Provide the [X, Y] coordinate of the cell's center where the given text is located.  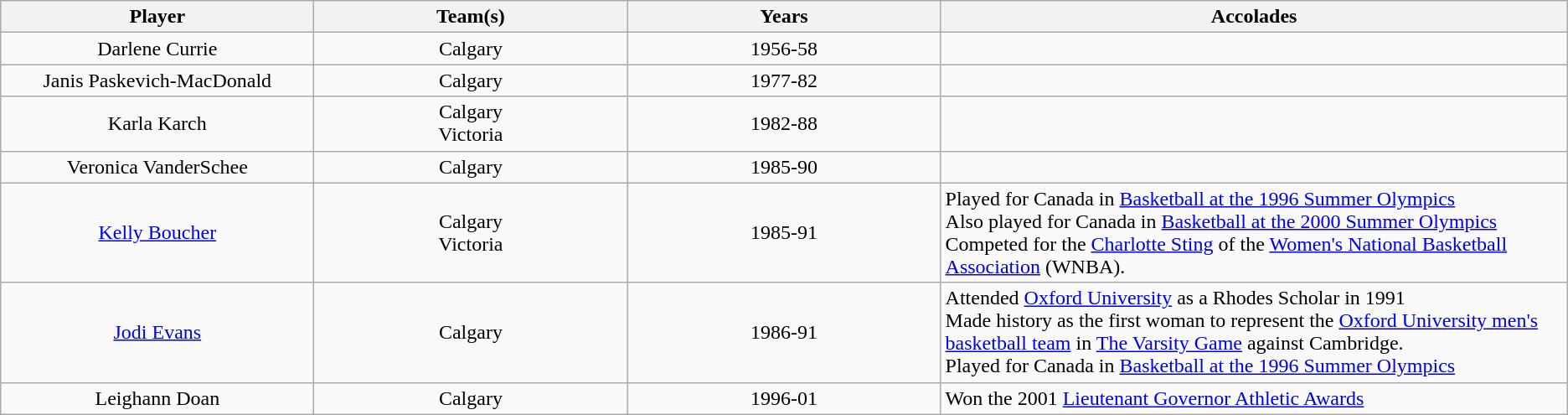
Accolades [1254, 17]
Won the 2001 Lieutenant Governor Athletic Awards [1254, 398]
Team(s) [471, 17]
Kelly Boucher [157, 233]
Years [784, 17]
1985-90 [784, 167]
1977-82 [784, 80]
Darlene Currie [157, 49]
Jodi Evans [157, 332]
Karla Karch [157, 124]
1985-91 [784, 233]
1986-91 [784, 332]
1996-01 [784, 398]
1956-58 [784, 49]
1982-88 [784, 124]
Leighann Doan [157, 398]
Veronica VanderSchee [157, 167]
Janis Paskevich-MacDonald [157, 80]
Player [157, 17]
